Identify which cell holds the provided text, then report its [X, Y] central coordinate. 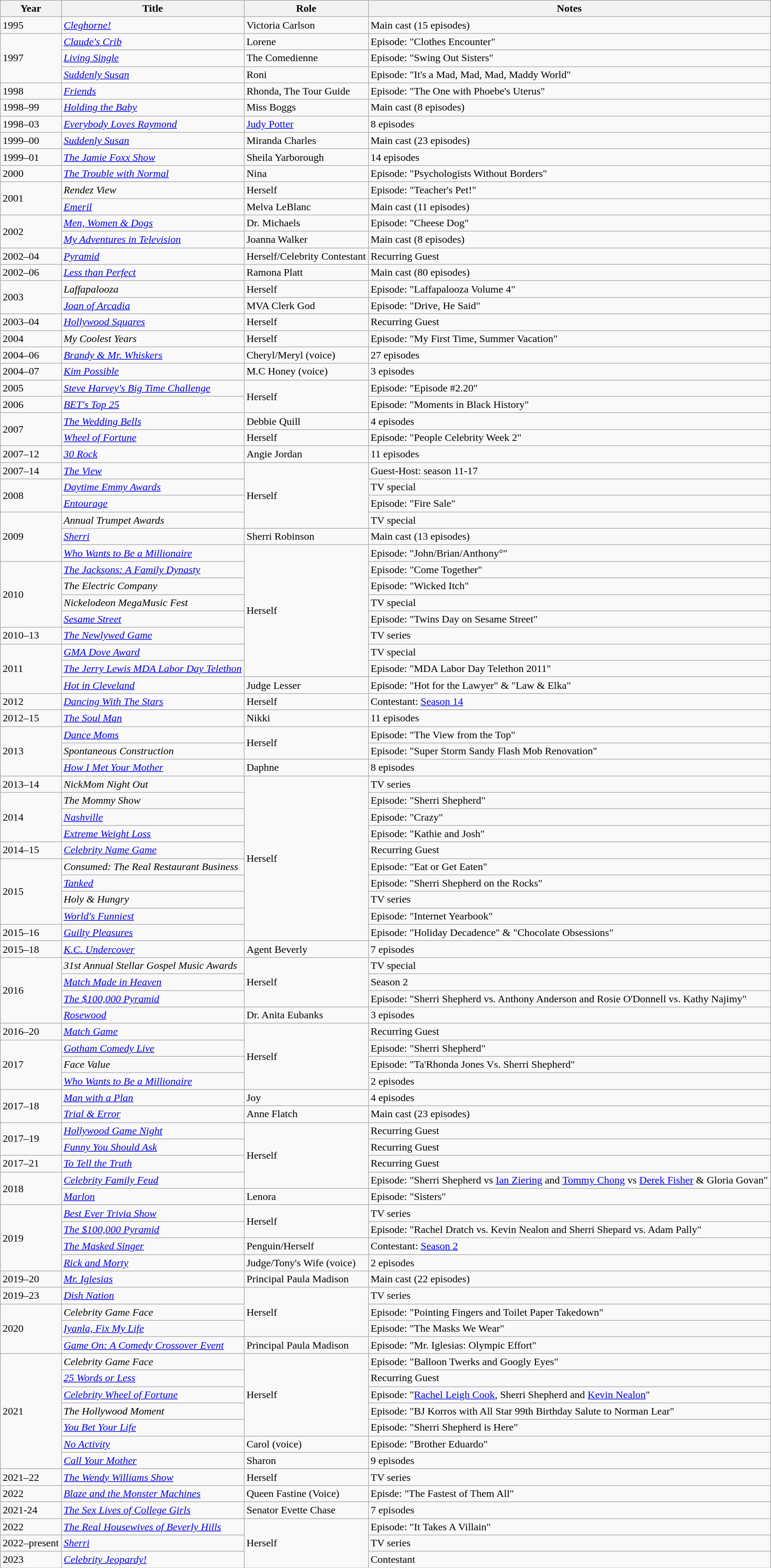
Season 2 [569, 982]
2002–06 [31, 273]
Dr. Michaels [306, 223]
Miranda Charles [306, 140]
Episde: "The Fastest of Them All" [569, 1493]
The View [153, 470]
Carol (voice) [306, 1444]
2004–07 [31, 372]
Daphne [306, 768]
Rhonda, The Tour Guide [306, 91]
Gotham Comedy Live [153, 1048]
Episode: "Ta'Rhonda Jones Vs. Sherri Shepherd" [569, 1065]
Pyramid [153, 256]
2019–23 [31, 1296]
Main cast (15 episodes) [569, 25]
Brandy & Mr. Whiskers [153, 355]
How I Met Your Mother [153, 768]
Dance Moms [153, 735]
Man with a Plan [153, 1098]
Miss Boggs [306, 108]
2010–13 [31, 636]
Episode: "Eat or Get Eaten" [569, 867]
2013 [31, 751]
No Activity [153, 1444]
The Hollywood Moment [153, 1411]
Rosewood [153, 1015]
Game On: A Comedy Crossover Event [153, 1345]
Main cast (11 episodes) [569, 207]
Year [31, 9]
2020 [31, 1329]
Episode: "Balloon Twerks and Googly Eyes" [569, 1362]
Roni [306, 75]
Senator Evette Chase [306, 1510]
Living Single [153, 58]
Episode: "Fire Sale" [569, 504]
M.C Honey (voice) [306, 372]
2015 [31, 891]
Episode: "People Celebrity Week 2" [569, 437]
2012 [31, 701]
Episode: "Pointing Fingers and Toilet Paper Takedown" [569, 1312]
Joy [306, 1098]
Celebrity Jeopardy! [153, 1560]
The Comedienne [306, 58]
Episode: "Swing Out Sisters" [569, 58]
The Jerry Lewis MDA Labor Day Telethon [153, 668]
1999–01 [31, 157]
Episode: "Sherri Shepherd on the Rocks" [569, 883]
Claude's Crib [153, 42]
Episode: "Moments in Black History" [569, 404]
Dish Nation [153, 1296]
Contestant: Season 2 [569, 1246]
Annual Trumpet Awards [153, 520]
Consumed: The Real Restaurant Business [153, 867]
2016 [31, 990]
Less than Perfect [153, 273]
Hollywood Squares [153, 322]
2004–06 [31, 355]
1998–03 [31, 124]
Nashville [153, 817]
Nina [306, 173]
Cheryl/Meryl (voice) [306, 355]
2014 [31, 817]
Rick and Morty [153, 1263]
Episode: "Wicked Itch" [569, 586]
2003–04 [31, 322]
Episode: "Internet Yearbook" [569, 916]
Anne Flatch [306, 1114]
Episode: "Rachel Dratch vs. Kevin Nealon and Sherri Shepard vs. Adam Pally" [569, 1229]
2019 [31, 1238]
Episode: "Super Storm Sandy Flash Mob Renovation" [569, 751]
The Electric Company [153, 586]
2023 [31, 1560]
Episode: "Come Together" [569, 570]
2017–19 [31, 1139]
2019–20 [31, 1279]
Friends [153, 91]
The Jacksons: A Family Dynasty [153, 570]
Daytime Emmy Awards [153, 487]
Notes [569, 9]
Episode: "Cheese Dog" [569, 223]
Spontaneous Construction [153, 751]
The Mommy Show [153, 801]
To Tell the Truth [153, 1164]
1997 [31, 58]
2004 [31, 339]
25 Words or Less [153, 1378]
Judge Lesser [306, 685]
Tanked [153, 883]
Episode: "MDA Labor Day Telethon 2011" [569, 668]
BET's Top 25 [153, 404]
Episode: "My First Time, Summer Vacation" [569, 339]
2017–18 [31, 1106]
The Wendy Williams Show [153, 1477]
Angie Jordan [306, 454]
Penguin/Herself [306, 1246]
Celebrity Name Game [153, 850]
1998–99 [31, 108]
Episode: "Psychologists Without Borders" [569, 173]
Episode: "Clothes Encounter" [569, 42]
The Soul Man [153, 718]
Episode: "Laffapalooza Volume 4" [569, 289]
Wheel of Fortune [153, 437]
Marlon [153, 1196]
Sesame Street [153, 619]
2003 [31, 297]
Queen Fastine (Voice) [306, 1493]
Joanna Walker [306, 240]
The Trouble with Normal [153, 173]
Steve Harvey's Big Time Challenge [153, 388]
Laffapalooza [153, 289]
The Jamie Foxx Show [153, 157]
2009 [31, 537]
2021 [31, 1411]
2017 [31, 1065]
The Real Housewives of Beverly Hills [153, 1526]
1999–00 [31, 140]
2008 [31, 496]
Debbie Quill [306, 421]
Emeril [153, 207]
Kim Possible [153, 372]
Call Your Mother [153, 1460]
Lorene [306, 42]
Match Made in Heaven [153, 982]
Iyanla, Fix My Life [153, 1329]
Herself/Celebrity Contestant [306, 256]
Role [306, 9]
Mr. Iglesias [153, 1279]
Face Value [153, 1065]
2006 [31, 404]
Sheila Yarborough [306, 157]
Episode: "BJ Korros with All Star 99th Birthday Salute to Norman Lear" [569, 1411]
Episode: "John/Brian/Anthony°" [569, 553]
31st Annual Stellar Gospel Music Awards [153, 965]
My Adventures in Television [153, 240]
2022–present [31, 1543]
Agent Beverly [306, 949]
Episode: "Holiday Decadence" & "Chocolate Obsessions" [569, 932]
30 Rock [153, 454]
Main cast (80 episodes) [569, 273]
Episode: "It's a Mad, Mad, Mad, Maddy World" [569, 75]
The Wedding Bells [153, 421]
Melva LeBlanc [306, 207]
World's Funniest [153, 916]
Hot in Cleveland [153, 685]
Episode: "It Takes A Villain" [569, 1526]
Lenora [306, 1196]
Cleghorne! [153, 25]
Sharon [306, 1460]
2002 [31, 231]
Dr. Anita Eubanks [306, 1015]
2017–21 [31, 1164]
Episode: "Hot for the Lawyer" & "Law & Elka" [569, 685]
Guest-Host: season 11-17 [569, 470]
1998 [31, 91]
Dancing With The Stars [153, 701]
Victoria Carlson [306, 25]
2005 [31, 388]
Episode: "Teacher's Pet!" [569, 190]
Nikki [306, 718]
Holding the Baby [153, 108]
The Masked Singer [153, 1246]
2015–16 [31, 932]
Episode: "Sherri Shepherd vs. Anthony Anderson and Rosie O'Donnell vs. Kathy Najimy" [569, 998]
Funny You Should Ask [153, 1147]
Trial & Error [153, 1114]
Episode: "Sherri Shepherd is Here" [569, 1428]
2018 [31, 1188]
14 episodes [569, 157]
Blaze and the Monster Machines [153, 1493]
My Coolest Years [153, 339]
2015–18 [31, 949]
2002–04 [31, 256]
Main cast (13 episodes) [569, 537]
GMA Dove Award [153, 652]
2007–14 [31, 470]
9 episodes [569, 1460]
2021-24 [31, 1510]
The Newlywed Game [153, 636]
2001 [31, 198]
Celebrity Wheel of Fortune [153, 1395]
27 episodes [569, 355]
Joan of Arcadia [153, 306]
Episode: "Twins Day on Sesame Street" [569, 619]
Judy Potter [306, 124]
2014–15 [31, 850]
1995 [31, 25]
Contestant [569, 1560]
Entourage [153, 504]
Men, Women & Dogs [153, 223]
Episode: "Mr. Iglesias: Olympic Effort" [569, 1345]
MVA Clerk God [306, 306]
The Sex Lives of College Girls [153, 1510]
2000 [31, 173]
Guilty Pleasures [153, 932]
Rendez View [153, 190]
Episode: "Brother Eduardo" [569, 1444]
K.C. Undercover [153, 949]
Celebrity Family Feud [153, 1180]
2007 [31, 429]
Nickelodeon MegaMusic Fest [153, 603]
2021–22 [31, 1477]
2007–12 [31, 454]
Ramona Platt [306, 273]
Episode: "Rachel Leigh Cook, Sherri Shepherd and Kevin Nealon" [569, 1395]
You Bet Your Life [153, 1428]
Episode: "Kathie and Josh" [569, 834]
Episode: "The One with Phoebe's Uterus" [569, 91]
2010 [31, 594]
2012–15 [31, 718]
Episode: "Sisters" [569, 1196]
Hollywood Game Night [153, 1131]
Title [153, 9]
Episode: "The View from the Top" [569, 735]
Extreme Weight Loss [153, 834]
Episode: "The Masks We Wear" [569, 1329]
Contestant: Season 14 [569, 701]
Episode: "Drive, He Said" [569, 306]
Episode: "Crazy" [569, 817]
Episode: "Episode #2.20" [569, 388]
Holy & Hungry [153, 900]
Match Game [153, 1032]
Everybody Loves Raymond [153, 124]
Sherri Robinson [306, 537]
2013–14 [31, 784]
2016–20 [31, 1032]
Episode: "Sherri Shepherd vs Ian Ziering and Tommy Chong vs Derek Fisher & Gloria Govan" [569, 1180]
Best Ever Trivia Show [153, 1213]
2011 [31, 668]
NickMom Night Out [153, 784]
Main cast (22 episodes) [569, 1279]
Judge/Tony's Wife (voice) [306, 1263]
